Search for the cell housing the specified text and yield its (X, Y) center coordinate. 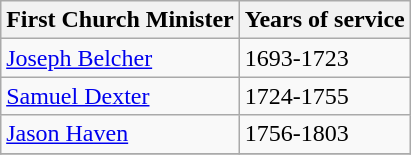
1693-1723 (324, 58)
Jason Haven (120, 134)
First Church Minister (120, 20)
Samuel Dexter (120, 96)
Years of service (324, 20)
Joseph Belcher (120, 58)
1724-1755 (324, 96)
1756-1803 (324, 134)
